Scan for the cell matching the given text and deliver its [x, y] coordinate at center. 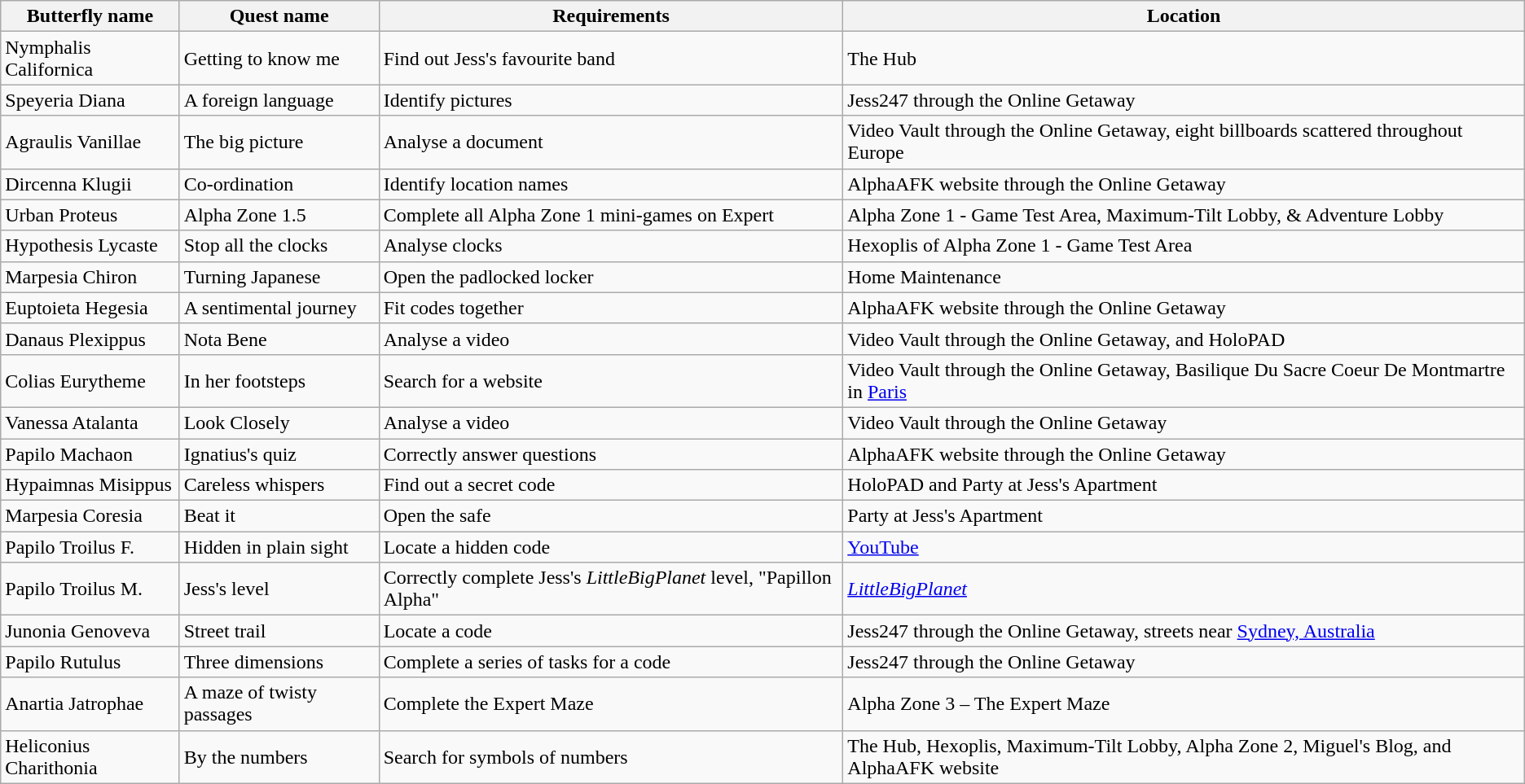
Open the safe [611, 516]
Video Vault through the Online Getaway [1184, 423]
Hexoplis of Alpha Zone 1 - Game Test Area [1184, 246]
Alpha Zone 3 – The Expert Maze [1184, 703]
Co-ordination [279, 184]
Euptoieta Hegesia [90, 308]
Butterfly name [90, 16]
Video Vault through the Online Getaway, and HoloPAD [1184, 339]
Correctly complete Jess's LittleBigPlanet level, "Papillon Alpha" [611, 589]
Turning Japanese [279, 277]
Beat it [279, 516]
Three dimensions [279, 662]
Analyse a document [611, 142]
Anartia Jatrophae [90, 703]
Video Vault through the Online Getaway, Basilique Du Sacre Coeur De Montmartre in Paris [1184, 381]
Search for symbols of numbers [611, 757]
Find out Jess's favourite band [611, 59]
Location [1184, 16]
Hypaimnas Misippus [90, 485]
Nota Bene [279, 339]
Locate a hidden code [611, 547]
In her footsteps [279, 381]
Correctly answer questions [611, 453]
Search for a website [611, 381]
Marpesia Chiron [90, 277]
Complete a series of tasks for a code [611, 662]
Alpha Zone 1.5 [279, 215]
Analyse clocks [611, 246]
Video Vault through the Online Getaway, eight billboards scattered throughout Europe [1184, 142]
Vanessa Atalanta [90, 423]
Urban Proteus [90, 215]
A maze of twisty passages [279, 703]
Hidden in plain sight [279, 547]
Papilo Rutulus [90, 662]
Heliconius Charithonia [90, 757]
Street trail [279, 631]
Nymphalis Californica [90, 59]
Look Closely [279, 423]
Speyeria Diana [90, 100]
Open the padlocked locker [611, 277]
Jess247 through the Online Getaway, streets near Sydney, Australia [1184, 631]
Agraulis Vanillae [90, 142]
Papilo Troilus F. [90, 547]
Locate a code [611, 631]
Identify location names [611, 184]
Danaus Plexippus [90, 339]
The big picture [279, 142]
Complete the Expert Maze [611, 703]
A sentimental journey [279, 308]
Find out a secret code [611, 485]
Quest name [279, 16]
Identify pictures [611, 100]
Colias Eurytheme [90, 381]
Home Maintenance [1184, 277]
Careless whispers [279, 485]
Papilo Troilus M. [90, 589]
Party at Jess's Apartment [1184, 516]
Junonia Genoveva [90, 631]
HoloPAD and Party at Jess's Apartment [1184, 485]
Requirements [611, 16]
Fit codes together [611, 308]
By the numbers [279, 757]
Ignatius's quiz [279, 453]
Getting to know me [279, 59]
Dircenna Klugii [90, 184]
Hypothesis Lycaste [90, 246]
Alpha Zone 1 - Game Test Area, Maximum-Tilt Lobby, & Adventure Lobby [1184, 215]
A foreign language [279, 100]
LittleBigPlanet [1184, 589]
Complete all Alpha Zone 1 mini-games on Expert [611, 215]
The Hub [1184, 59]
Papilo Machaon [90, 453]
YouTube [1184, 547]
Jess's level [279, 589]
The Hub, Hexoplis, Maximum-Tilt Lobby, Alpha Zone 2, Miguel's Blog, and AlphaAFK website [1184, 757]
Marpesia Coresia [90, 516]
Stop all the clocks [279, 246]
